For the text-containing cell, return its midpoint in (x, y) coordinate format. 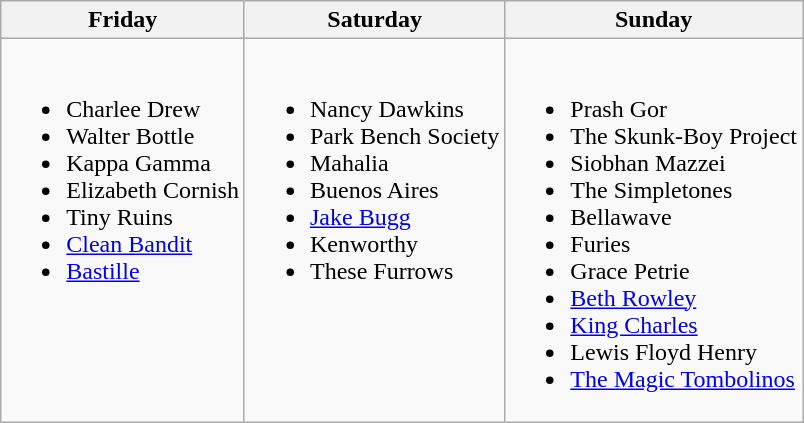
Nancy DawkinsPark Bench SocietyMahaliaBuenos AiresJake BuggKenworthyThese Furrows (374, 230)
Saturday (374, 20)
Friday (123, 20)
Charlee DrewWalter BottleKappa GammaElizabeth CornishTiny RuinsClean BanditBastille (123, 230)
Prash GorThe Skunk-Boy ProjectSiobhan MazzeiThe SimpletonesBellawaveFuriesGrace PetrieBeth RowleyKing CharlesLewis Floyd HenryThe Magic Tombolinos (654, 230)
Sunday (654, 20)
